For the text-containing cell, return its midpoint in (x, y) coordinate format. 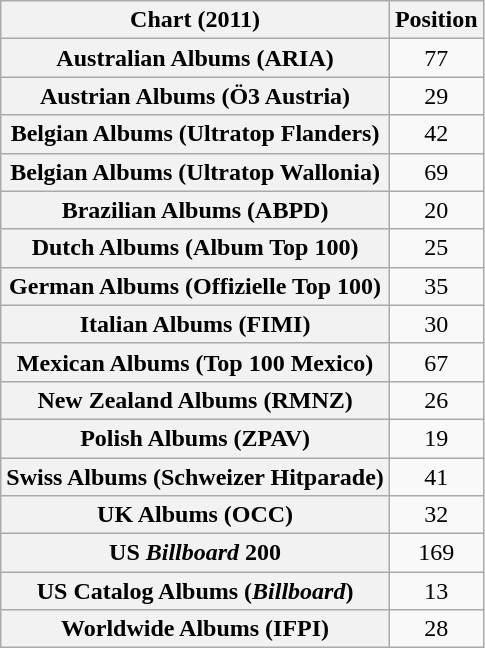
26 (436, 400)
13 (436, 591)
30 (436, 324)
25 (436, 248)
Polish Albums (ZPAV) (196, 438)
New Zealand Albums (RMNZ) (196, 400)
67 (436, 362)
Australian Albums (ARIA) (196, 58)
Dutch Albums (Album Top 100) (196, 248)
19 (436, 438)
Belgian Albums (Ultratop Wallonia) (196, 172)
US Catalog Albums (Billboard) (196, 591)
Belgian Albums (Ultratop Flanders) (196, 134)
Italian Albums (FIMI) (196, 324)
UK Albums (OCC) (196, 515)
32 (436, 515)
35 (436, 286)
41 (436, 477)
Worldwide Albums (IFPI) (196, 629)
Mexican Albums (Top 100 Mexico) (196, 362)
US Billboard 200 (196, 553)
69 (436, 172)
Swiss Albums (Schweizer Hitparade) (196, 477)
Austrian Albums (Ö3 Austria) (196, 96)
20 (436, 210)
28 (436, 629)
42 (436, 134)
Brazilian Albums (ABPD) (196, 210)
Chart (2011) (196, 20)
77 (436, 58)
Position (436, 20)
German Albums (Offizielle Top 100) (196, 286)
29 (436, 96)
169 (436, 553)
